Capture the cell that displays the provided text and extract its (X, Y) central coordinate. 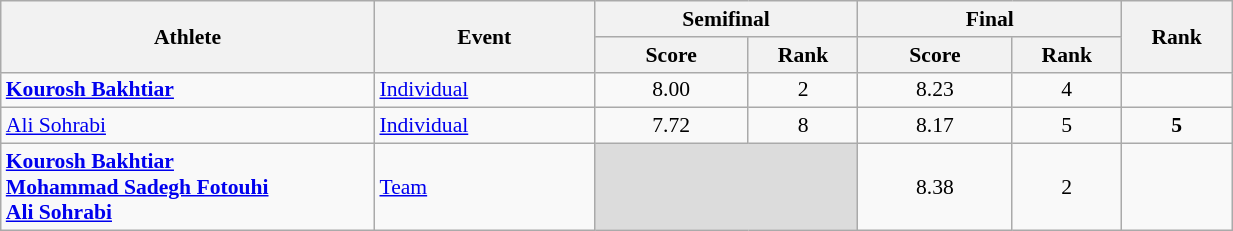
4 (1067, 90)
8 (803, 126)
Final (990, 19)
Semifinal (726, 19)
Event (484, 36)
8.23 (935, 90)
Kourosh BakhtiarMohammad Sadegh FotouhiAli Sohrabi (188, 188)
8.38 (935, 188)
Ali Sohrabi (188, 126)
8.00 (671, 90)
7.72 (671, 126)
8.17 (935, 126)
Athlete (188, 36)
Kourosh Bakhtiar (188, 90)
Team (484, 188)
